Provide the [X, Y] coordinate of the cell's center where the given text is located.  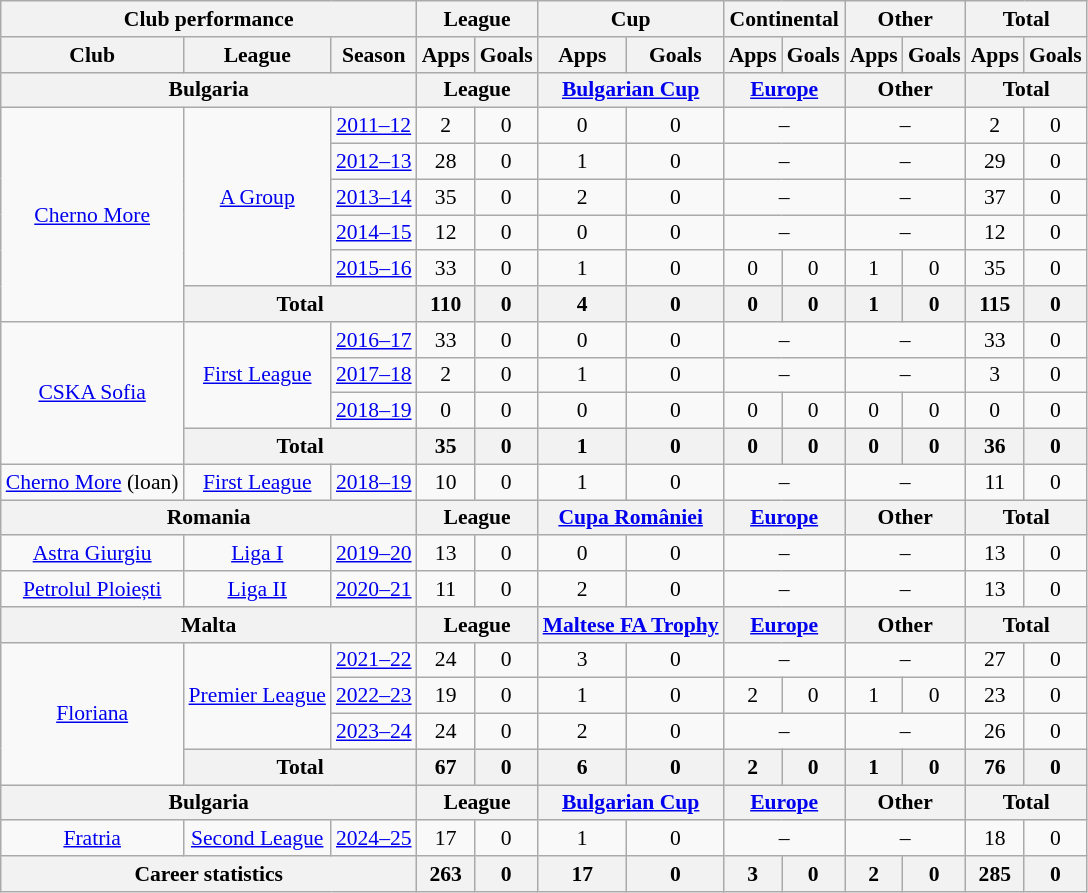
Cup [631, 19]
37 [995, 197]
Romania [209, 518]
4 [582, 304]
Career statistics [209, 874]
36 [995, 447]
Liga I [258, 554]
29 [995, 162]
2017–18 [374, 375]
2016–17 [374, 340]
CSKA Sofia [92, 393]
Floriana [92, 713]
Premier League [258, 696]
115 [995, 304]
2011–12 [374, 126]
Second League [258, 839]
2012–13 [374, 162]
10 [446, 482]
2020–21 [374, 589]
2014–15 [374, 233]
Club performance [209, 19]
Petrolul Ploiești [92, 589]
2023–24 [374, 732]
Cherno More (loan) [92, 482]
A Group [258, 197]
285 [995, 874]
2019–20 [374, 554]
Fratria [92, 839]
Cherno More [92, 215]
2022–23 [374, 696]
Astra Giurgiu [92, 554]
27 [995, 660]
67 [446, 767]
Maltese FA Trophy [631, 625]
19 [446, 696]
2021–22 [374, 660]
263 [446, 874]
2024–25 [374, 839]
110 [446, 304]
26 [995, 732]
Season [374, 55]
Cupa României [631, 518]
28 [446, 162]
Malta [209, 625]
Club [92, 55]
18 [995, 839]
6 [582, 767]
Continental [784, 19]
2013–14 [374, 197]
23 [995, 696]
76 [995, 767]
2015–16 [374, 269]
Liga II [258, 589]
